Capture the cell that displays the provided text and extract its [x, y] central coordinate. 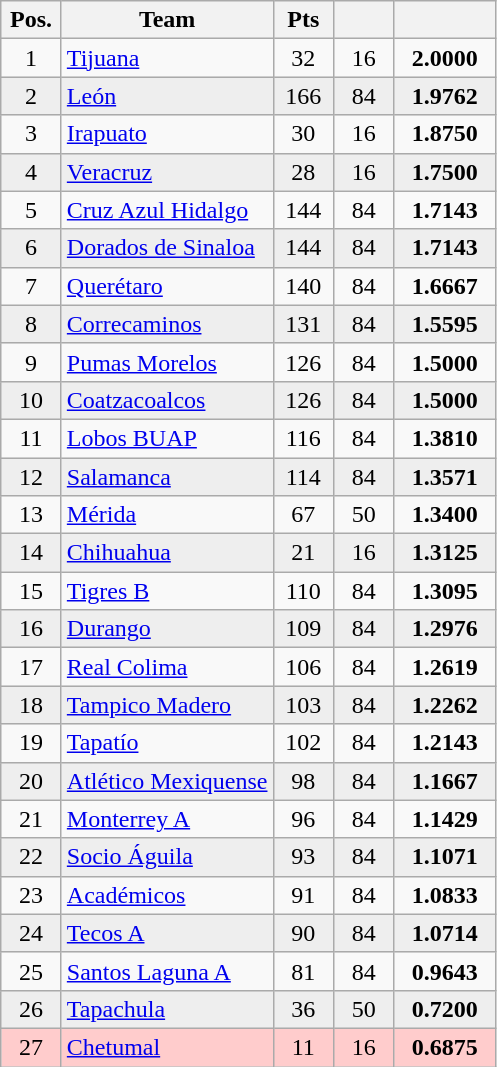
Chetumal [167, 1047]
Tampico Madero [167, 705]
1.2262 [444, 705]
24 [32, 933]
131 [304, 324]
Correcaminos [167, 324]
Mérida [167, 515]
Lobos BUAP [167, 438]
Pumas Morelos [167, 362]
Chihuahua [167, 553]
León [167, 96]
1.3095 [444, 591]
1.2619 [444, 667]
Académicos [167, 895]
103 [304, 705]
20 [32, 781]
98 [304, 781]
93 [304, 857]
1.5595 [444, 324]
Tijuana [167, 58]
2 [32, 96]
Tecos A [167, 933]
10 [32, 400]
Dorados de Sinaloa [167, 248]
114 [304, 477]
1.0714 [444, 933]
32 [304, 58]
26 [32, 1009]
4 [32, 172]
13 [32, 515]
3 [32, 134]
2.0000 [444, 58]
Querétaro [167, 286]
Socio Águila [167, 857]
28 [304, 172]
Cruz Azul Hidalgo [167, 210]
19 [32, 743]
Durango [167, 629]
Salamanca [167, 477]
5 [32, 210]
Tigres B [167, 591]
Coatzacoalcos [167, 400]
18 [32, 705]
166 [304, 96]
109 [304, 629]
12 [32, 477]
81 [304, 971]
30 [304, 134]
Monterrey A [167, 819]
1.2976 [444, 629]
15 [32, 591]
Tapatío [167, 743]
14 [32, 553]
Real Colima [167, 667]
1.3810 [444, 438]
7 [32, 286]
1.8750 [444, 134]
1 [32, 58]
102 [304, 743]
0.7200 [444, 1009]
Tapachula [167, 1009]
Irapuato [167, 134]
Atlético Mexiquense [167, 781]
36 [304, 1009]
1.3125 [444, 553]
Team [167, 20]
96 [304, 819]
91 [304, 895]
27 [32, 1047]
1.1429 [444, 819]
116 [304, 438]
22 [32, 857]
90 [304, 933]
1.2143 [444, 743]
1.6667 [444, 286]
25 [32, 971]
9 [32, 362]
23 [32, 895]
1.9762 [444, 96]
17 [32, 667]
1.1667 [444, 781]
0.9643 [444, 971]
1.1071 [444, 857]
Pts [304, 20]
140 [304, 286]
Pos. [32, 20]
1.3571 [444, 477]
1.3400 [444, 515]
1.7500 [444, 172]
106 [304, 667]
8 [32, 324]
110 [304, 591]
67 [304, 515]
1.0833 [444, 895]
0.6875 [444, 1047]
Santos Laguna A [167, 971]
6 [32, 248]
Veracruz [167, 172]
